Detect which cell encompasses the target text, then output its (x, y) center coordinate. 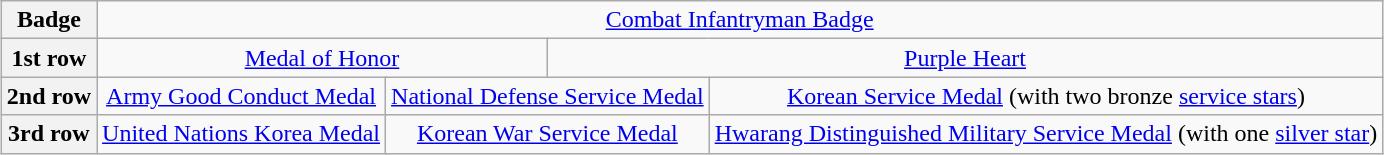
2nd row (48, 96)
3rd row (48, 134)
Army Good Conduct Medal (242, 96)
Combat Infantryman Badge (740, 20)
Korean Service Medal (with two bronze service stars) (1046, 96)
Badge (48, 20)
1st row (48, 58)
National Defense Service Medal (548, 96)
Korean War Service Medal (548, 134)
Purple Heart (964, 58)
Hwarang Distinguished Military Service Medal (with one silver star) (1046, 134)
Medal of Honor (322, 58)
United Nations Korea Medal (242, 134)
